Output the [x, y] coordinate of the center of the cell containing the given text.  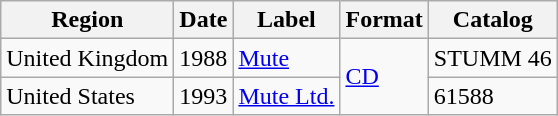
STUMM 46 [492, 58]
Label [286, 20]
CD [384, 77]
United Kingdom [88, 58]
Format [384, 20]
Date [204, 20]
Mute [286, 58]
Mute Ltd. [286, 96]
United States [88, 96]
1988 [204, 58]
Catalog [492, 20]
1993 [204, 96]
Region [88, 20]
61588 [492, 96]
